Extract the (x, y) coordinate from the center of the cell holding the provided text.  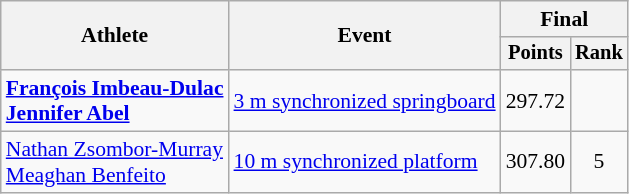
5 (599, 162)
Points (536, 54)
Final (564, 19)
Nathan Zsombor-MurrayMeaghan Benfeito (115, 162)
297.72 (536, 100)
307.80 (536, 162)
Rank (599, 54)
François Imbeau-DulacJennifer Abel (115, 100)
Athlete (115, 36)
Event (365, 36)
10 m synchronized platform (365, 162)
3 m synchronized springboard (365, 100)
